From the cell containing the given text, extract its center point as (X, Y) coordinate. 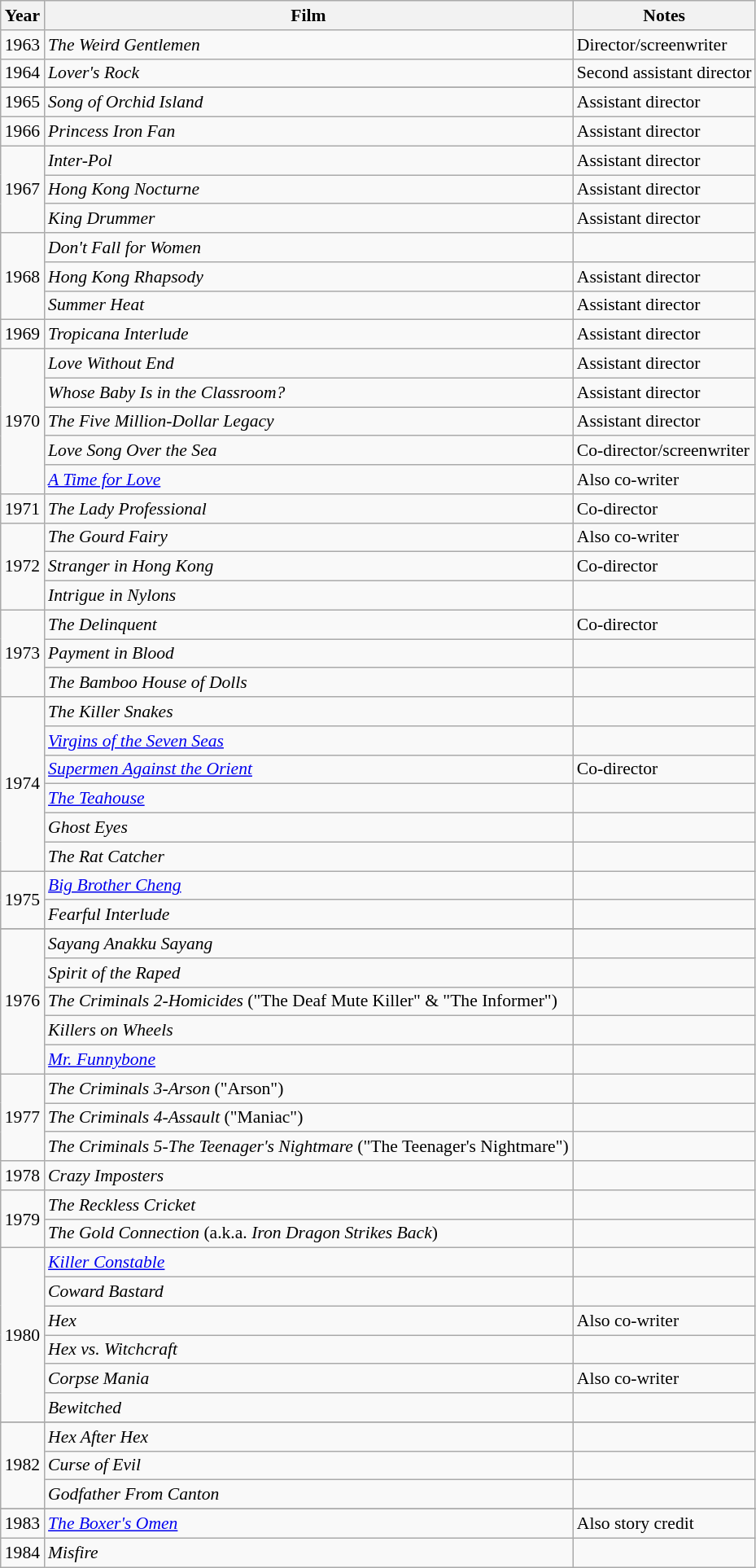
1977 (23, 1117)
Love Without End (308, 364)
Year (23, 15)
The Lady Professional (308, 509)
The Weird Gentlemen (308, 45)
Big Brother Cheng (308, 886)
Hex After Hex (308, 1437)
Hex vs. Witchcraft (308, 1350)
1966 (23, 132)
The Delinquent (308, 624)
1963 (23, 45)
The Reckless Cricket (308, 1205)
Hong Kong Rhapsody (308, 277)
Lover's Rock (308, 73)
Inter-Pol (308, 160)
1965 (23, 103)
1971 (23, 509)
1980 (23, 1335)
Don't Fall for Women (308, 247)
Ghost Eyes (308, 828)
Curse of Evil (308, 1465)
Second assistant director (664, 73)
Whose Baby Is in the Classroom? (308, 392)
Intrigue in Nylons (308, 596)
Bewitched (308, 1408)
1974 (23, 784)
Love Song Over the Sea (308, 451)
1979 (23, 1220)
Spirit of the Raped (308, 973)
Princess Iron Fan (308, 132)
Supermen Against the Orient (308, 769)
Hex (308, 1321)
1975 (23, 900)
Notes (664, 15)
King Drummer (308, 219)
The Gold Connection (a.k.a. Iron Dragon Strikes Back) (308, 1233)
1983 (23, 1524)
Corpse Mania (308, 1379)
The Bamboo House of Dolls (308, 683)
Godfather From Canton (308, 1495)
The Criminals 3-Arson ("Arson") (308, 1088)
Mr. Funnybone (308, 1060)
Song of Orchid Island (308, 103)
The Boxer's Omen (308, 1524)
Fearful Interlude (308, 915)
1982 (23, 1465)
Film (308, 15)
Killer Constable (308, 1263)
Killers on Wheels (308, 1031)
The Gourd Fairy (308, 537)
1967 (23, 189)
Virgins of the Seven Seas (308, 741)
A Time for Love (308, 480)
The Teahouse (308, 799)
The Killer Snakes (308, 712)
Hong Kong Nocturne (308, 190)
1976 (23, 1001)
1978 (23, 1176)
1970 (23, 422)
The Rat Catcher (308, 856)
Coward Bastard (308, 1292)
The Criminals 4-Assault ("Maniac") (308, 1118)
The Five Million-Dollar Legacy (308, 422)
1984 (23, 1553)
1972 (23, 567)
Sayang Anakku Sayang (308, 944)
Misfire (308, 1553)
Stranger in Hong Kong (308, 567)
Also story credit (664, 1524)
Crazy Imposters (308, 1176)
Co-director/screenwriter (664, 451)
1969 (23, 335)
Director/screenwriter (664, 45)
1964 (23, 73)
Summer Heat (308, 305)
The Criminals 5-The Teenager's Nightmare ("The Teenager's Nightmare") (308, 1147)
1968 (23, 277)
Payment in Blood (308, 654)
Tropicana Interlude (308, 335)
1973 (23, 653)
The Criminals 2-Homicides ("The Deaf Mute Killer" & "The Informer") (308, 1001)
